Find where the given text appears and provide that cell's center as [X, Y] coordinate. 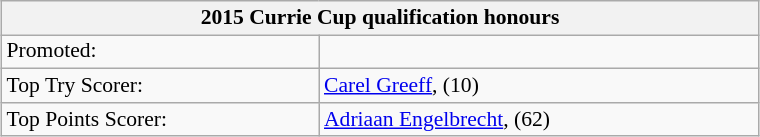
Carel Greeff, (10) [539, 86]
Adriaan Engelbrecht, (62) [539, 120]
Top Try Scorer: [160, 86]
Top Points Scorer: [160, 120]
2015 Currie Cup qualification honours [380, 18]
Promoted: [160, 52]
